For the text-containing cell, return its midpoint in (X, Y) coordinate format. 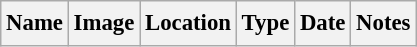
Location (188, 24)
Type (265, 24)
Name (35, 24)
Image (104, 24)
Notes (384, 24)
Date (323, 24)
